Pinpoint the cell where the given text exists, returning its (X, Y) midpoint coordinate. 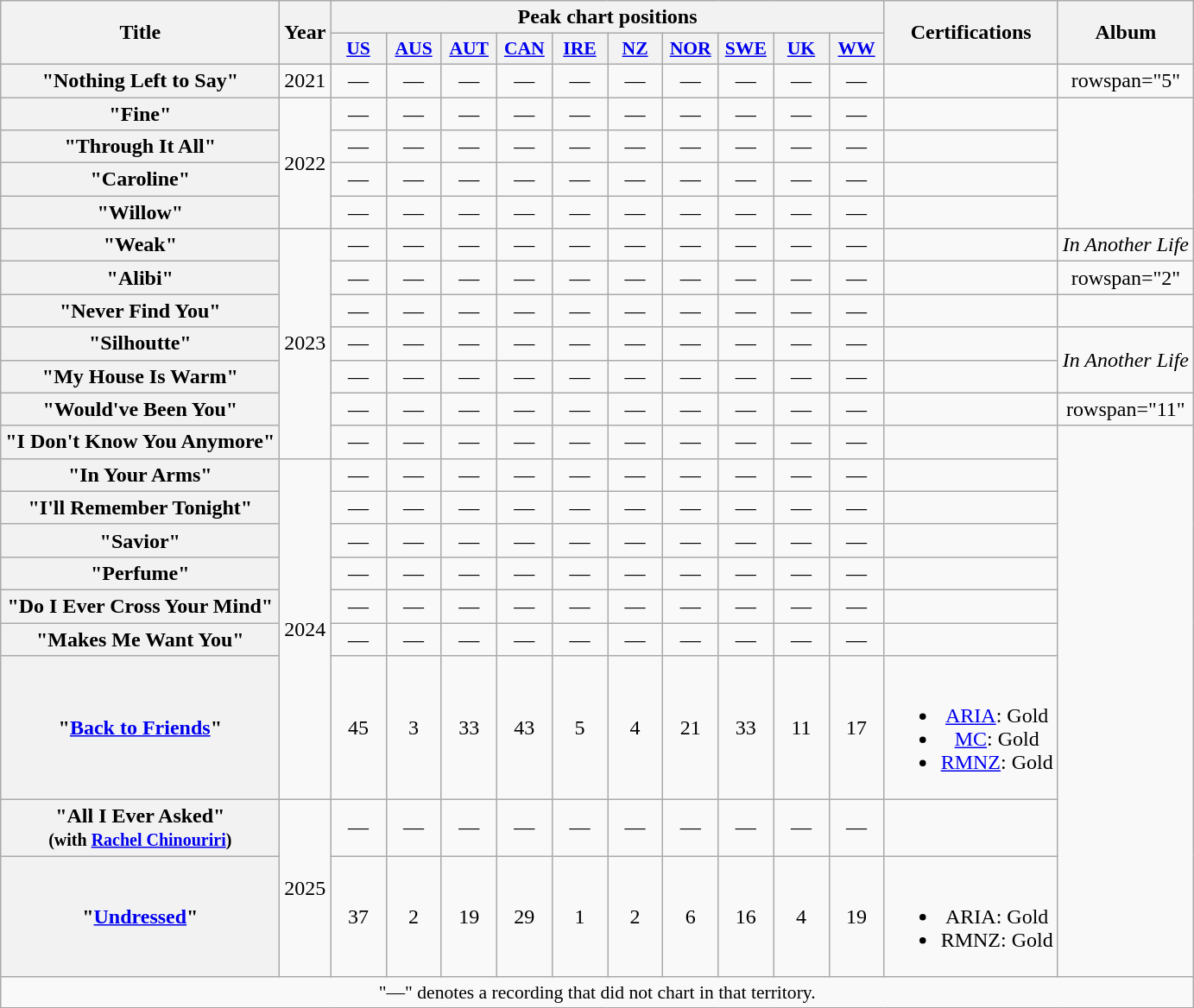
Year (306, 33)
43 (524, 728)
"In Your Arms" (140, 475)
"Nothing Left to Say" (140, 80)
"All I Ever Asked"(with Rachel Chinouriri) (140, 828)
"Never Find You" (140, 311)
2025 (306, 889)
ARIA: GoldRMNZ: Gold (970, 917)
US (358, 49)
CAN (524, 49)
IRE (579, 49)
2022 (306, 162)
rowspan="11" (1126, 409)
2023 (306, 343)
Certifications (970, 33)
"Through It All" (140, 147)
"Undressed" (140, 917)
"Alibi" (140, 278)
SWE (746, 49)
rowspan="5" (1126, 80)
UK (801, 49)
45 (358, 728)
17 (856, 728)
"—" denotes a recording that did not chart in that territory. (597, 992)
"Silhoutte" (140, 343)
"Weak" (140, 245)
"Willow" (140, 212)
"Perfume" (140, 573)
"Caroline" (140, 180)
ARIA: GoldMC: GoldRMNZ: Gold (970, 728)
AUS (414, 49)
"My House Is Warm" (140, 376)
"Do I Ever Cross Your Mind" (140, 606)
21 (691, 728)
"I'll Remember Tonight" (140, 507)
AUT (469, 49)
"I Don't Know You Anymore" (140, 442)
"Back to Friends" (140, 728)
29 (524, 917)
6 (691, 917)
Peak chart positions (608, 17)
Title (140, 33)
11 (801, 728)
"Makes Me Want You" (140, 639)
rowspan="2" (1126, 278)
2021 (306, 80)
NZ (635, 49)
2024 (306, 628)
"Savior" (140, 540)
37 (358, 917)
16 (746, 917)
"Would've Been You" (140, 409)
NOR (691, 49)
WW (856, 49)
"Fine" (140, 113)
3 (414, 728)
1 (579, 917)
5 (579, 728)
Album (1126, 33)
